Return the [x, y] coordinate for the center point of the cell that contains the specified text.  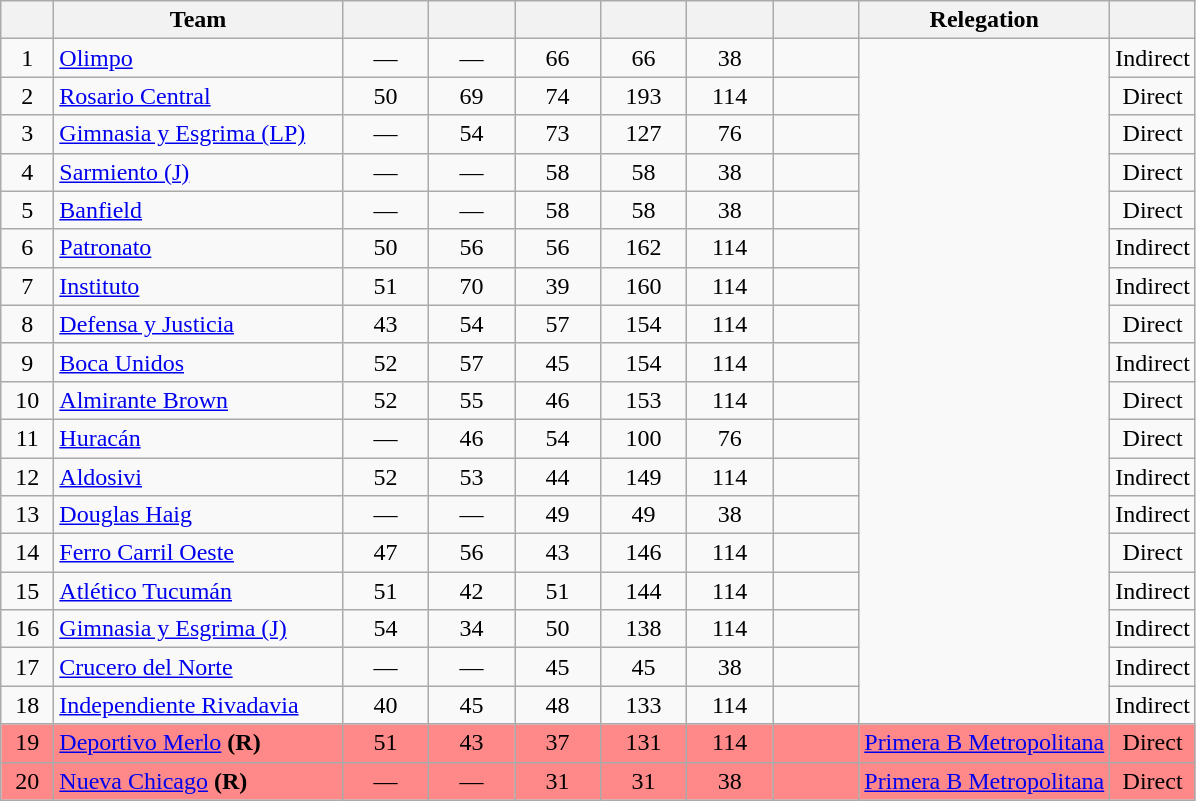
Rosario Central [198, 96]
127 [644, 134]
40 [385, 705]
44 [557, 477]
131 [644, 743]
2 [28, 96]
Deportivo Merlo (R) [198, 743]
5 [28, 210]
73 [557, 134]
Atlético Tucumán [198, 591]
6 [28, 248]
Crucero del Norte [198, 667]
Douglas Haig [198, 515]
138 [644, 629]
Gimnasia y Esgrima (J) [198, 629]
70 [471, 286]
4 [28, 172]
Almirante Brown [198, 400]
74 [557, 96]
3 [28, 134]
48 [557, 705]
1 [28, 58]
Olimpo [198, 58]
55 [471, 400]
37 [557, 743]
153 [644, 400]
100 [644, 438]
Independiente Rivadavia [198, 705]
Sarmiento (J) [198, 172]
Huracán [198, 438]
19 [28, 743]
10 [28, 400]
16 [28, 629]
Patronato [198, 248]
15 [28, 591]
193 [644, 96]
11 [28, 438]
146 [644, 553]
7 [28, 286]
42 [471, 591]
34 [471, 629]
17 [28, 667]
133 [644, 705]
Defensa y Justicia [198, 324]
Nueva Chicago (R) [198, 781]
149 [644, 477]
18 [28, 705]
Boca Unidos [198, 362]
Banfield [198, 210]
69 [471, 96]
Gimnasia y Esgrima (LP) [198, 134]
9 [28, 362]
162 [644, 248]
53 [471, 477]
Team [198, 20]
20 [28, 781]
144 [644, 591]
39 [557, 286]
8 [28, 324]
12 [28, 477]
160 [644, 286]
Ferro Carril Oeste [198, 553]
Relegation [984, 20]
Aldosivi [198, 477]
14 [28, 553]
Instituto [198, 286]
47 [385, 553]
13 [28, 515]
